Search for the cell housing the specified text and yield its [x, y] center coordinate. 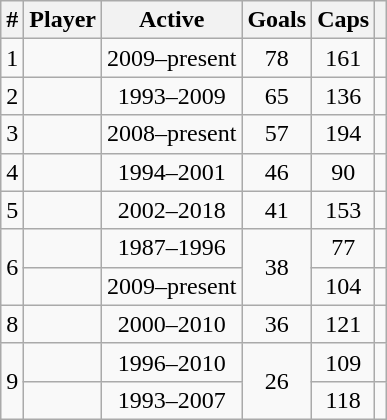
6 [12, 267]
2008–present [172, 134]
8 [12, 324]
Active [172, 20]
4 [12, 172]
46 [277, 172]
38 [277, 267]
194 [344, 134]
2000–2010 [172, 324]
161 [344, 58]
1993–2009 [172, 96]
57 [277, 134]
90 [344, 172]
1994–2001 [172, 172]
2002–2018 [172, 210]
109 [344, 362]
26 [277, 381]
1996–2010 [172, 362]
136 [344, 96]
Goals [277, 20]
Player [63, 20]
9 [12, 381]
# [12, 20]
2 [12, 96]
5 [12, 210]
121 [344, 324]
1987–1996 [172, 248]
153 [344, 210]
36 [277, 324]
65 [277, 96]
78 [277, 58]
1993–2007 [172, 400]
77 [344, 248]
Caps [344, 20]
118 [344, 400]
41 [277, 210]
3 [12, 134]
1 [12, 58]
104 [344, 286]
